Provide the (x, y) coordinate of the cell's center where the given text is located.  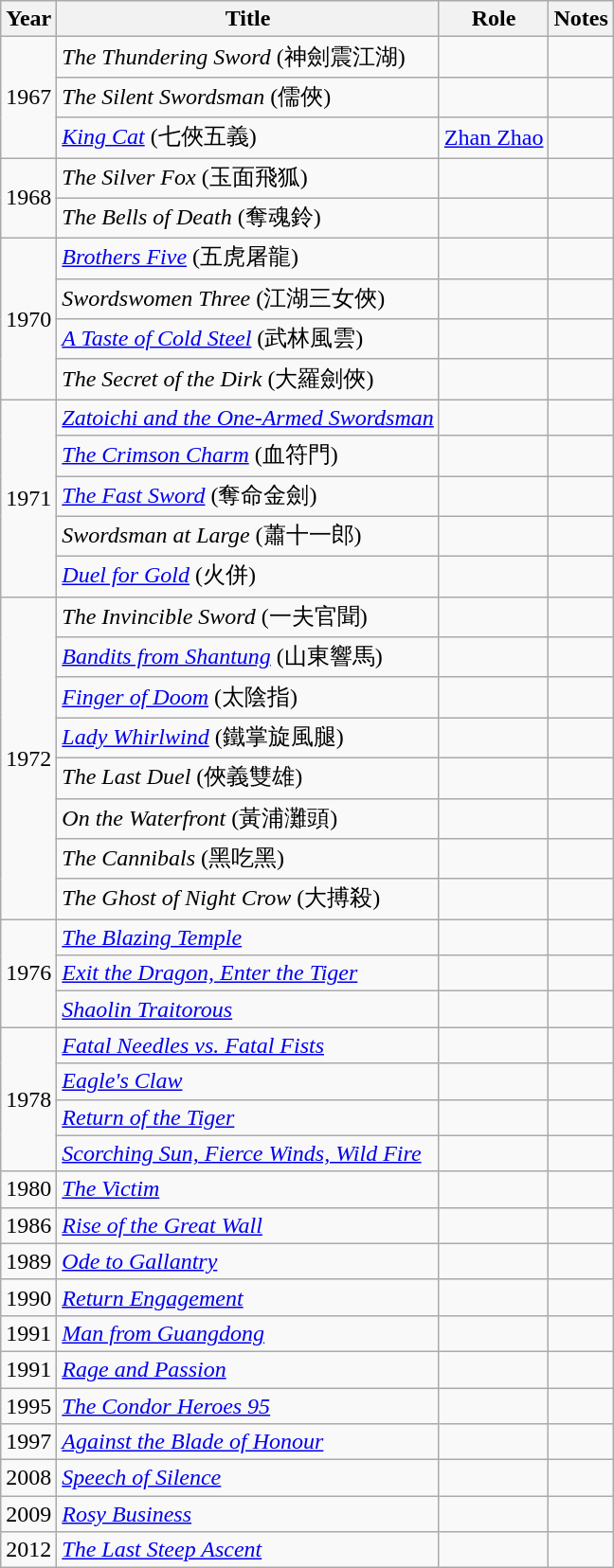
Rage and Passion (248, 1369)
Finger of Doom (太陰指) (248, 697)
1990 (28, 1297)
Rise of the Great Wall (248, 1225)
1970 (28, 319)
2008 (28, 1478)
Notes (581, 19)
Swordsman at Large (蕭十一郎) (248, 536)
The Condor Heroes 95 (248, 1406)
The Bells of Death (奪魂鈴) (248, 218)
The Ghost of Night Crow (大搏殺) (248, 900)
1986 (28, 1225)
The Cannibals (黑吃黑) (248, 860)
On the Waterfront (黃浦灘頭) (248, 818)
Man from Guangdong (248, 1333)
Title (248, 19)
1997 (28, 1442)
1971 (28, 498)
Ode to Gallantry (248, 1261)
Shaolin Traitorous (248, 1009)
The Silent Swordsman (儒俠) (248, 97)
The Last Steep Ascent (248, 1550)
Zhan Zhao (494, 138)
Brothers Five (五虎屠龍) (248, 259)
Against the Blade of Honour (248, 1442)
Exit the Dragon, Enter the Tiger (248, 973)
Fatal Needles vs. Fatal Fists (248, 1045)
1976 (28, 973)
Bandits from Shantung (山東響馬) (248, 657)
King Cat (七俠五義) (248, 138)
The Fast Sword (奪命金劍) (248, 496)
1995 (28, 1406)
1972 (28, 757)
Duel for Gold (火併) (248, 578)
Return Engagement (248, 1297)
The Crimson Charm (血符門) (248, 456)
1978 (28, 1099)
Swordswomen Three (江湖三女俠) (248, 299)
2012 (28, 1550)
The Last Duel (俠義雙雄) (248, 778)
1968 (28, 197)
Rosy Business (248, 1514)
Lady Whirlwind (鐵掌旋風腿) (248, 739)
Return of the Tiger (248, 1117)
Zatoichi and the One-Armed Swordsman (248, 418)
The Blazing Temple (248, 937)
A Taste of Cold Steel (武林風雲) (248, 339)
2009 (28, 1514)
1980 (28, 1189)
Speech of Silence (248, 1478)
Scorching Sun, Fierce Winds, Wild Fire (248, 1153)
Role (494, 19)
The Invincible Sword (一夫官聞) (248, 617)
The Silver Fox (玉面飛狐) (248, 178)
Year (28, 19)
The Secret of the Dirk (大羅劍俠) (248, 379)
1967 (28, 98)
The Victim (248, 1189)
The Thundering Sword (神劍震江湖) (248, 57)
Eagle's Claw (248, 1081)
1989 (28, 1261)
